Detect which cell encompasses the target text, then output its (x, y) center coordinate. 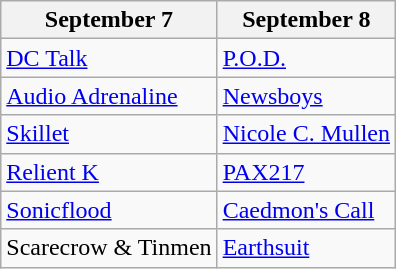
Nicole C. Mullen (306, 134)
P.O.D. (306, 58)
Sonicflood (109, 210)
Earthsuit (306, 248)
Relient K (109, 172)
Newsboys (306, 96)
Caedmon's Call (306, 210)
September 8 (306, 20)
Scarecrow & Tinmen (109, 248)
DC Talk (109, 58)
PAX217 (306, 172)
Skillet (109, 134)
September 7 (109, 20)
Audio Adrenaline (109, 96)
